Detect which cell encompasses the target text, then output its (x, y) center coordinate. 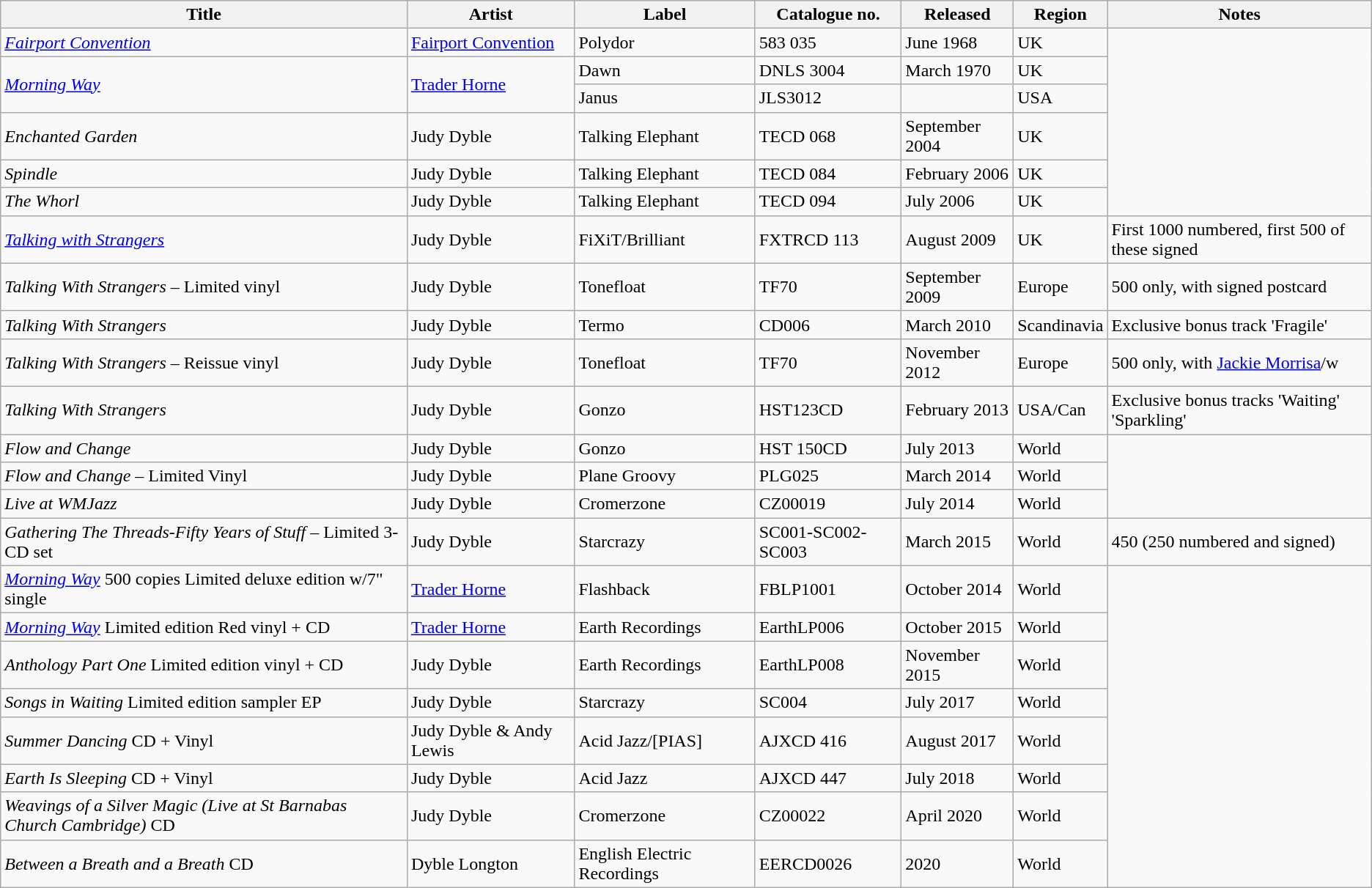
AJXCD 447 (828, 778)
Polydor (665, 42)
Morning Way 500 copies Limited deluxe edition w/7" single (204, 589)
Enchanted Garden (204, 136)
JLS3012 (828, 98)
Label (665, 15)
July 2017 (957, 703)
HST 150CD (828, 448)
Summer Dancing CD + Vinyl (204, 740)
Acid Jazz/[PIAS] (665, 740)
June 1968 (957, 42)
Between a Breath and a Breath CD (204, 863)
Judy Dyble & Andy Lewis (490, 740)
July 2018 (957, 778)
March 2010 (957, 325)
AJXCD 416 (828, 740)
November 2015 (957, 665)
Janus (665, 98)
FiXiT/Brilliant (665, 239)
Plane Groovy (665, 476)
Scandinavia (1061, 325)
Released (957, 15)
FBLP1001 (828, 589)
English Electric Recordings (665, 863)
USA/Can (1061, 410)
FXTRCD 113 (828, 239)
September 2009 (957, 287)
SC001-SC002-SC003 (828, 542)
HST123CD (828, 410)
TECD 068 (828, 136)
March 2015 (957, 542)
The Whorl (204, 201)
Flow and Change (204, 448)
PLG025 (828, 476)
583 035 (828, 42)
Exclusive bonus tracks 'Waiting' 'Sparkling' (1239, 410)
TECD 094 (828, 201)
February 2006 (957, 174)
July 2013 (957, 448)
500 only, with Jackie Morrisa/w (1239, 362)
Talking With Strangers – Limited vinyl (204, 287)
Exclusive bonus track 'Fragile' (1239, 325)
August 2017 (957, 740)
August 2009 (957, 239)
TECD 084 (828, 174)
November 2012 (957, 362)
EarthLP006 (828, 627)
Flashback (665, 589)
CD006 (828, 325)
Live at WMJazz (204, 504)
April 2020 (957, 816)
Acid Jazz (665, 778)
CZ00019 (828, 504)
First 1000 numbered, first 500 of these signed (1239, 239)
Morning Way Limited edition Red vinyl + CD (204, 627)
Region (1061, 15)
EarthLP008 (828, 665)
Earth Is Sleeping CD + Vinyl (204, 778)
Talking with Strangers (204, 239)
USA (1061, 98)
Catalogue no. (828, 15)
Flow and Change – Limited Vinyl (204, 476)
Dyble Longton (490, 863)
Songs in Waiting Limited edition sampler EP (204, 703)
Spindle (204, 174)
CZ00022 (828, 816)
500 only, with signed postcard (1239, 287)
September 2004 (957, 136)
Artist (490, 15)
October 2015 (957, 627)
July 2014 (957, 504)
February 2013 (957, 410)
Anthology Part One Limited edition vinyl + CD (204, 665)
SC004 (828, 703)
Weavings of a Silver Magic (Live at St Barnabas Church Cambridge) CD (204, 816)
October 2014 (957, 589)
450 (250 numbered and signed) (1239, 542)
Talking With Strangers – Reissue vinyl (204, 362)
March 1970 (957, 70)
2020 (957, 863)
Gathering The Threads-Fifty Years of Stuff – Limited 3-CD set (204, 542)
Termo (665, 325)
March 2014 (957, 476)
EERCD0026 (828, 863)
DNLS 3004 (828, 70)
Morning Way (204, 84)
Title (204, 15)
Notes (1239, 15)
July 2006 (957, 201)
Dawn (665, 70)
